Return the [X, Y] coordinate for the center point of the cell that contains the specified text.  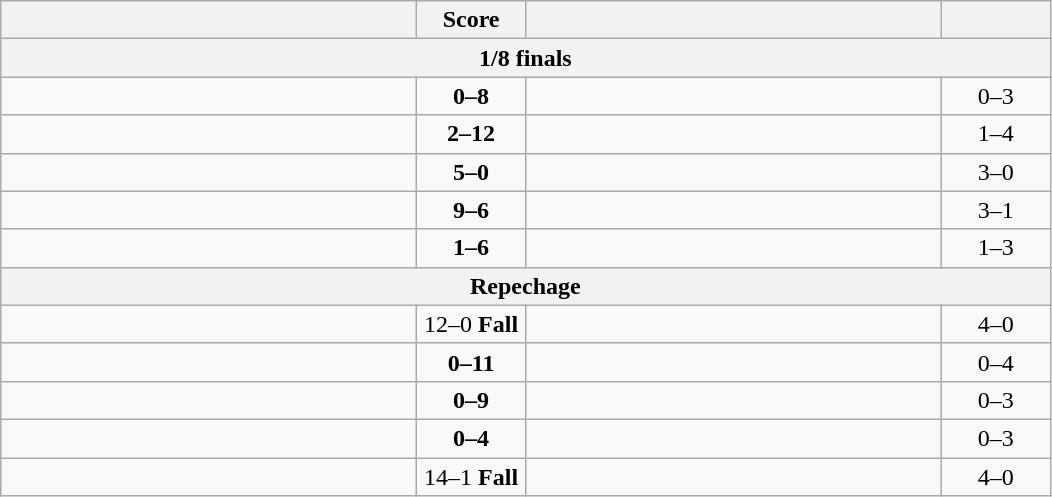
1/8 finals [526, 58]
0–9 [472, 400]
Repechage [526, 286]
3–0 [996, 172]
Score [472, 20]
1–4 [996, 134]
5–0 [472, 172]
3–1 [996, 210]
2–12 [472, 134]
0–8 [472, 96]
14–1 Fall [472, 477]
1–6 [472, 248]
0–11 [472, 362]
12–0 Fall [472, 324]
1–3 [996, 248]
9–6 [472, 210]
